Scan for the cell matching the given text and deliver its (X, Y) coordinate at center. 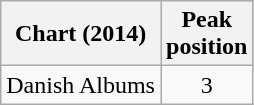
3 (206, 85)
Danish Albums (81, 85)
Peakposition (206, 34)
Chart (2014) (81, 34)
